Locate the cell with the specified text and output its (X, Y) center coordinate. 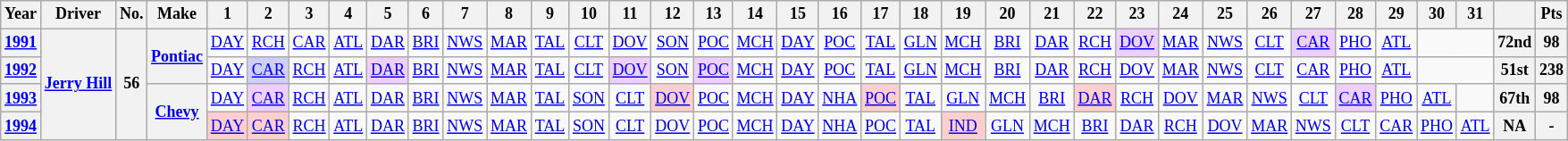
21 (1052, 14)
NA (1515, 125)
1993 (21, 98)
1 (227, 14)
1991 (21, 43)
19 (963, 14)
27 (1313, 14)
Pontiac (177, 56)
12 (673, 14)
8 (509, 14)
Driver (78, 14)
24 (1180, 14)
- (1552, 125)
67th (1515, 98)
28 (1355, 14)
4 (348, 14)
22 (1095, 14)
20 (1008, 14)
18 (920, 14)
26 (1270, 14)
7 (465, 14)
Make (177, 14)
17 (881, 14)
31 (1475, 14)
30 (1437, 14)
Pts (1552, 14)
25 (1225, 14)
51st (1515, 70)
Chevy (177, 112)
3 (309, 14)
15 (798, 14)
13 (714, 14)
No. (132, 14)
9 (549, 14)
29 (1396, 14)
Jerry Hill (78, 84)
5 (388, 14)
23 (1137, 14)
72nd (1515, 43)
16 (840, 14)
Year (21, 14)
1992 (21, 70)
6 (425, 14)
1994 (21, 125)
10 (590, 14)
56 (132, 84)
14 (755, 14)
2 (268, 14)
11 (630, 14)
IND (963, 125)
238 (1552, 70)
